Scan for the cell matching the given text and deliver its (X, Y) coordinate at center. 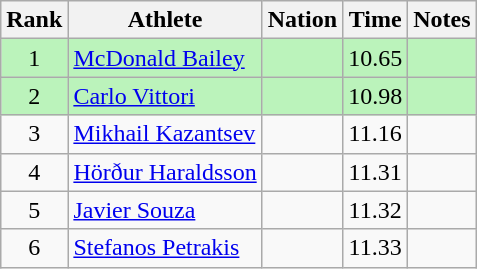
2 (34, 96)
Rank (34, 20)
3 (34, 134)
Mikhail Kazantsev (165, 134)
11.33 (376, 248)
11.32 (376, 210)
10.98 (376, 96)
11.16 (376, 134)
Nation (302, 20)
Stefanos Petrakis (165, 248)
McDonald Bailey (165, 58)
Carlo Vittori (165, 96)
Time (376, 20)
1 (34, 58)
Notes (442, 20)
Hörður Haraldsson (165, 172)
Athlete (165, 20)
5 (34, 210)
Javier Souza (165, 210)
4 (34, 172)
6 (34, 248)
10.65 (376, 58)
11.31 (376, 172)
